Search for the cell housing the specified text and yield its (X, Y) center coordinate. 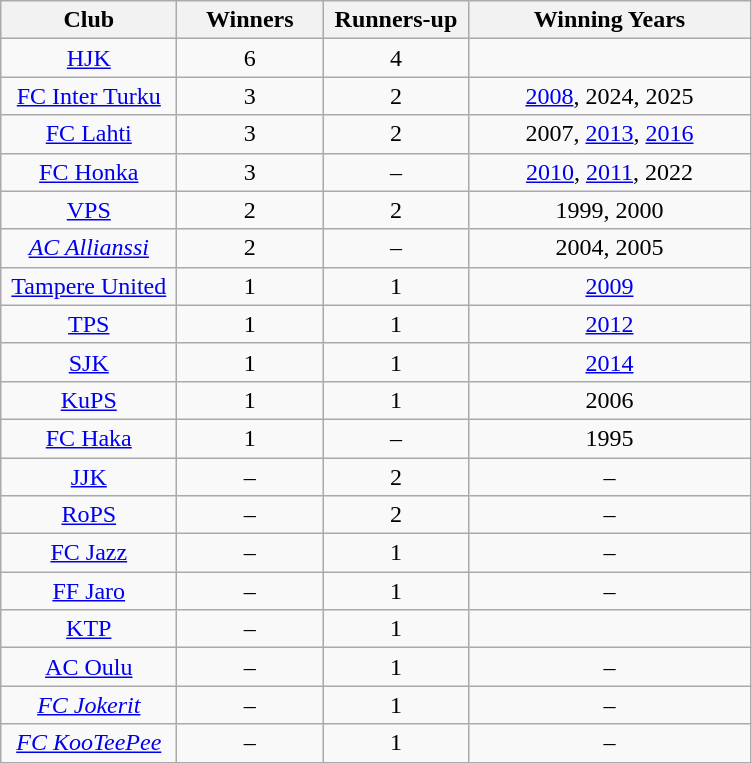
2010, 2011, 2022 (610, 172)
2007, 2013, 2016 (610, 134)
HJK (89, 58)
Winners (250, 20)
2012 (610, 324)
AC Allianssi (89, 248)
TPS (89, 324)
Club (89, 20)
1995 (610, 438)
2009 (610, 286)
FC KooTeePee (89, 743)
1999, 2000 (610, 210)
Tampere United (89, 286)
FC Lahti (89, 134)
FF Jaro (89, 591)
4 (396, 58)
2014 (610, 362)
SJK (89, 362)
FC Jazz (89, 553)
FC Inter Turku (89, 96)
6 (250, 58)
2006 (610, 400)
AC Oulu (89, 667)
Winning Years (610, 20)
RoPS (89, 515)
FC Honka (89, 172)
KTP (89, 629)
KuPS (89, 400)
JJK (89, 477)
Runners-up (396, 20)
FC Haka (89, 438)
VPS (89, 210)
2004, 2005 (610, 248)
FC Jokerit (89, 705)
2008, 2024, 2025 (610, 96)
